Output the (X, Y) coordinate of the center of the cell containing the given text.  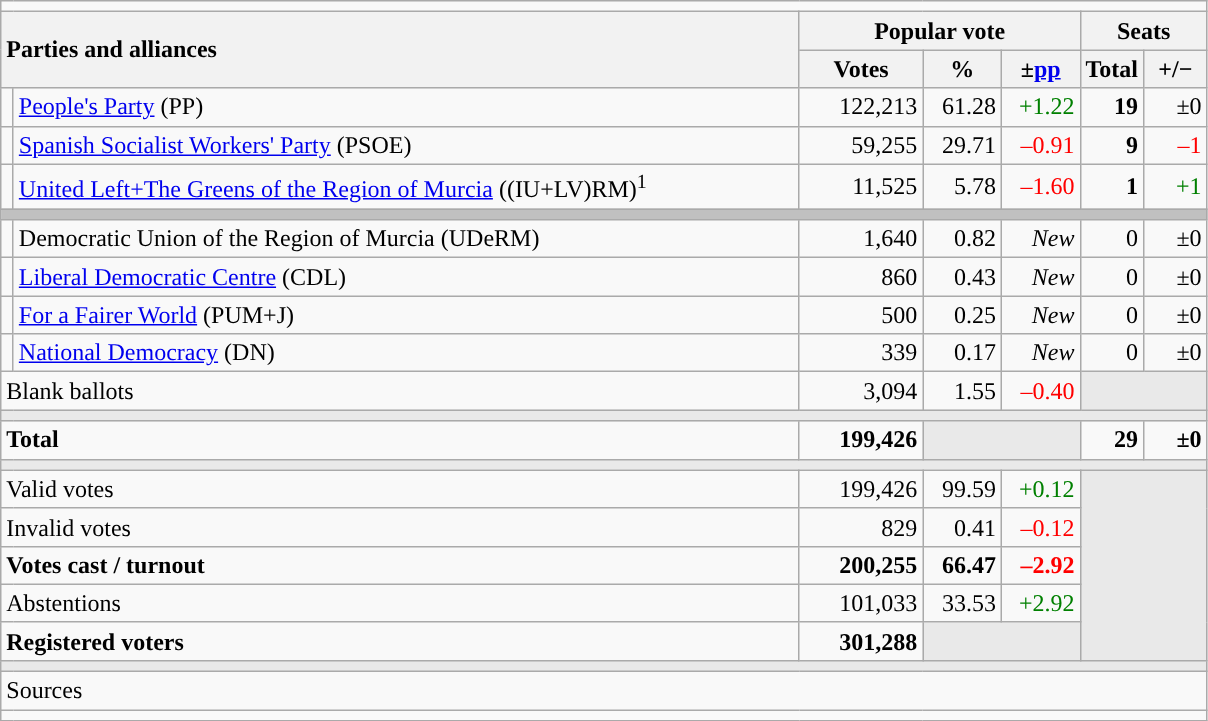
11,525 (861, 186)
59,255 (861, 145)
1.55 (962, 391)
Seats (1144, 31)
99.59 (962, 489)
101,033 (861, 603)
People's Party (PP) (406, 107)
1 (1112, 186)
1,640 (861, 239)
200,255 (861, 565)
29.71 (962, 145)
860 (861, 277)
0.41 (962, 527)
+2.92 (1040, 603)
301,288 (861, 641)
0.43 (962, 277)
National Democracy (DN) (406, 353)
–0.40 (1040, 391)
Spanish Socialist Workers' Party (PSOE) (406, 145)
±pp (1040, 69)
0.82 (962, 239)
For a Fairer World (PUM+J) (406, 315)
339 (861, 353)
Votes cast / turnout (400, 565)
0.17 (962, 353)
United Left+The Greens of the Region of Murcia ((IU+LV)RM)1 (406, 186)
+1 (1176, 186)
500 (861, 315)
3,094 (861, 391)
Democratic Union of the Region of Murcia (UDeRM) (406, 239)
Invalid votes (400, 527)
+1.22 (1040, 107)
829 (861, 527)
5.78 (962, 186)
9 (1112, 145)
+0.12 (1040, 489)
Liberal Democratic Centre (CDL) (406, 277)
Popular vote (940, 31)
Parties and alliances (400, 50)
Sources (604, 691)
+/− (1176, 69)
122,213 (861, 107)
Blank ballots (400, 391)
33.53 (962, 603)
0.25 (962, 315)
–1 (1176, 145)
Votes (861, 69)
–0.91 (1040, 145)
29 (1112, 440)
% (962, 69)
Valid votes (400, 489)
–0.12 (1040, 527)
61.28 (962, 107)
19 (1112, 107)
–1.60 (1040, 186)
66.47 (962, 565)
Abstentions (400, 603)
–2.92 (1040, 565)
Registered voters (400, 641)
